Search for the cell housing the specified text and yield its (X, Y) center coordinate. 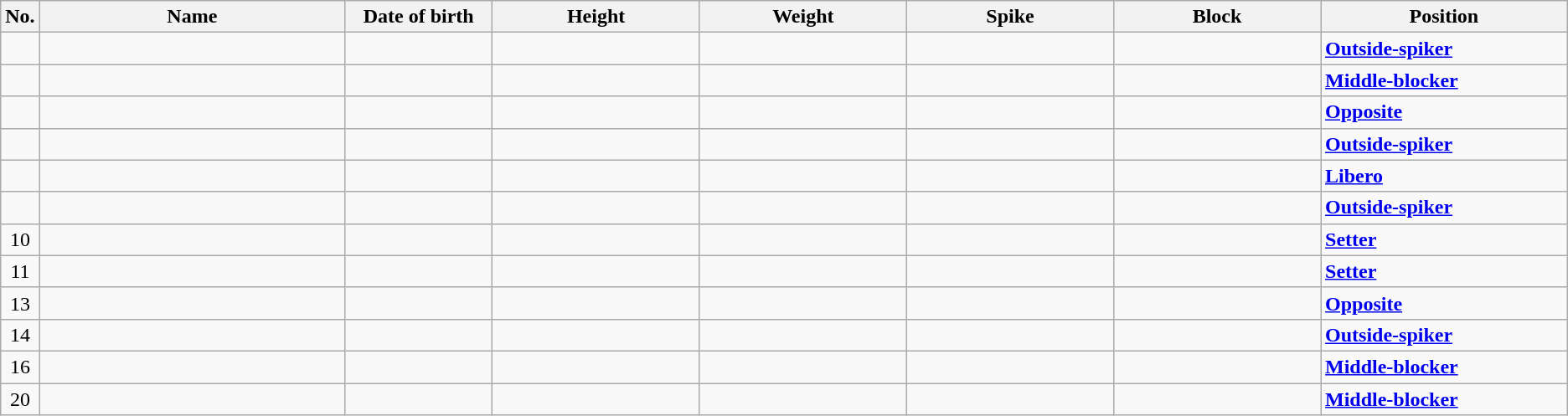
Block (1216, 17)
14 (20, 335)
Spike (1010, 17)
10 (20, 239)
Name (192, 17)
20 (20, 399)
No. (20, 17)
Weight (802, 17)
Height (596, 17)
Position (1444, 17)
11 (20, 271)
Date of birth (418, 17)
Libero (1444, 176)
16 (20, 367)
13 (20, 303)
